Locate the cell with the specified text and output its (X, Y) center coordinate. 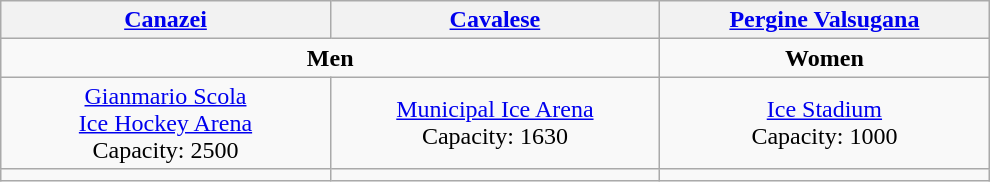
Men (330, 58)
Women (825, 58)
Municipal Ice ArenaCapacity: 1630 (494, 123)
Cavalese (494, 20)
Canazei (166, 20)
Pergine Valsugana (825, 20)
Ice StadiumCapacity: 1000 (825, 123)
Gianmario ScolaIce Hockey ArenaCapacity: 2500 (166, 123)
